From the cell containing the given text, extract its center point as (x, y) coordinate. 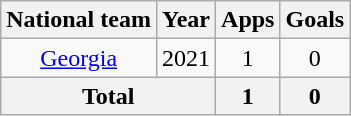
Georgia (79, 58)
National team (79, 20)
2021 (186, 58)
Goals (315, 20)
Total (108, 96)
Apps (248, 20)
Year (186, 20)
